Return (X, Y) of the center of cell containing provided text 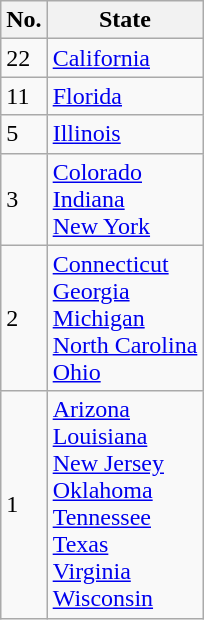
Connecticut Georgia Michigan North Carolina Ohio (125, 318)
22 (24, 58)
No. (24, 20)
5 (24, 134)
11 (24, 96)
Florida (125, 96)
Arizona Louisiana New Jersey Oklahoma Tennessee Texas Virginia Wisconsin (125, 504)
3 (24, 199)
Colorado Indiana New York (125, 199)
1 (24, 504)
2 (24, 318)
Illinois (125, 134)
California (125, 58)
State (125, 20)
